Search for the cell housing the specified text and yield its (X, Y) center coordinate. 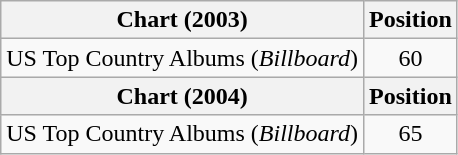
60 (411, 58)
Chart (2004) (182, 96)
65 (411, 134)
Chart (2003) (182, 20)
